Provide the (x, y) coordinate of the cell's center where the given text is located.  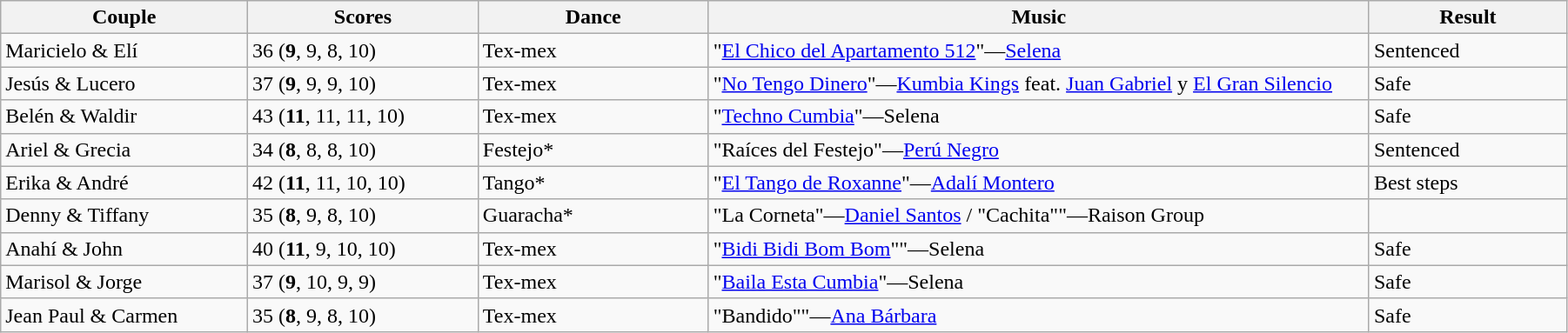
Dance (593, 17)
"Baila Esta Cumbia"—Selena (1039, 282)
Ariel & Grecia (124, 150)
37 (9, 9, 9, 10) (364, 83)
Tango* (593, 183)
42 (11, 11, 10, 10) (364, 183)
34 (8, 8, 8, 10) (364, 150)
Guaracha* (593, 216)
Best steps (1467, 183)
Anahí & John (124, 249)
"Raíces del Festejo"—Perú Negro (1039, 150)
Scores (364, 17)
"No Tengo Dinero"—Kumbia Kings feat. Juan Gabriel y El Gran Silencio (1039, 83)
"El Chico del Apartamento 512"—Selena (1039, 50)
Couple (124, 17)
36 (9, 9, 8, 10) (364, 50)
"Techno Cumbia"—Selena (1039, 117)
Erika & André (124, 183)
Denny & Tiffany (124, 216)
Festejo* (593, 150)
Jean Paul & Carmen (124, 315)
Jesús & Lucero (124, 83)
Result (1467, 17)
Belén & Waldir (124, 117)
43 (11, 11, 11, 10) (364, 117)
Maricielo & Elí (124, 50)
"El Tango de Roxanne"—Adalí Montero (1039, 183)
"Bidi Bidi Bom Bom""—Selena (1039, 249)
40 (11, 9, 10, 10) (364, 249)
37 (9, 10, 9, 9) (364, 282)
"Bandido""—Ana Bárbara (1039, 315)
Music (1039, 17)
"La Corneta"—Daniel Santos / "Cachita""—Raison Group (1039, 216)
Marisol & Jorge (124, 282)
